Locate the cell with the specified text and output its (x, y) center coordinate. 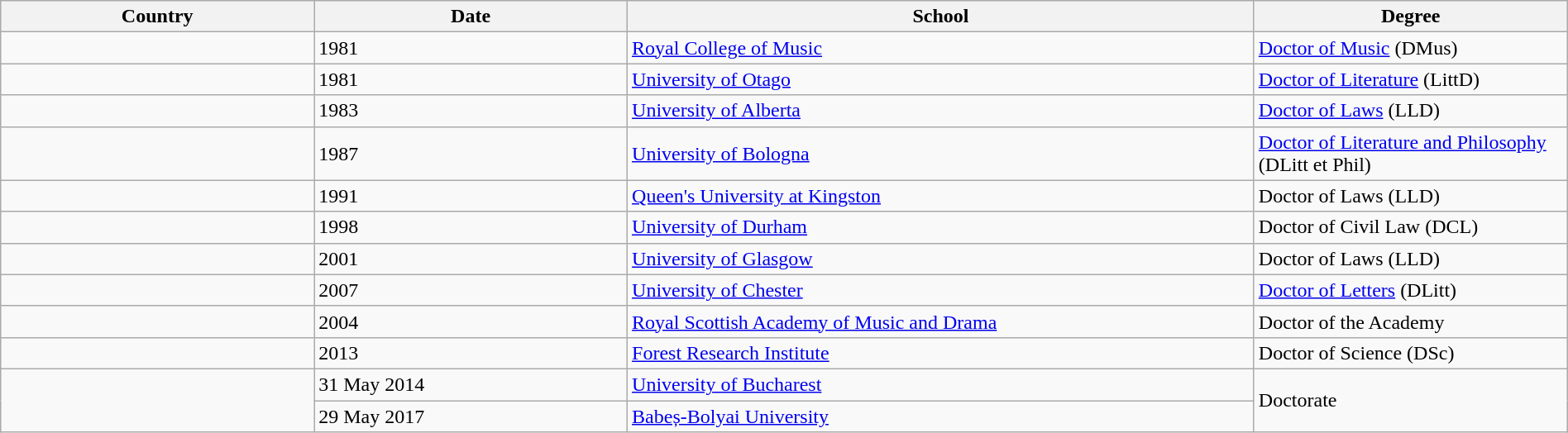
Doctor of Letters (DLitt) (1411, 290)
Forest Research Institute (941, 353)
2004 (471, 321)
University of Otago (941, 79)
Date (471, 17)
Doctor of the Academy (1411, 321)
1987 (471, 154)
2013 (471, 353)
29 May 2017 (471, 416)
Royal College of Music (941, 48)
University of Glasgow (941, 259)
2001 (471, 259)
Queen's University at Kingston (941, 196)
University of Durham (941, 227)
Degree (1411, 17)
Doctor of Music (DMus) (1411, 48)
School (941, 17)
2007 (471, 290)
University of Bologna (941, 154)
Country (157, 17)
31 May 2014 (471, 384)
Doctor of Literature and Philosophy (DLitt et Phil) (1411, 154)
Doctorate (1411, 400)
University of Alberta (941, 111)
University of Bucharest (941, 384)
Doctor of Science (DSc) (1411, 353)
University of Chester (941, 290)
1998 (471, 227)
Babeș-Bolyai University (941, 416)
1991 (471, 196)
Doctor of Civil Law (DCL) (1411, 227)
1983 (471, 111)
Doctor of Literature (LittD) (1411, 79)
Royal Scottish Academy of Music and Drama (941, 321)
